Detect which cell encompasses the target text, then output its (X, Y) center coordinate. 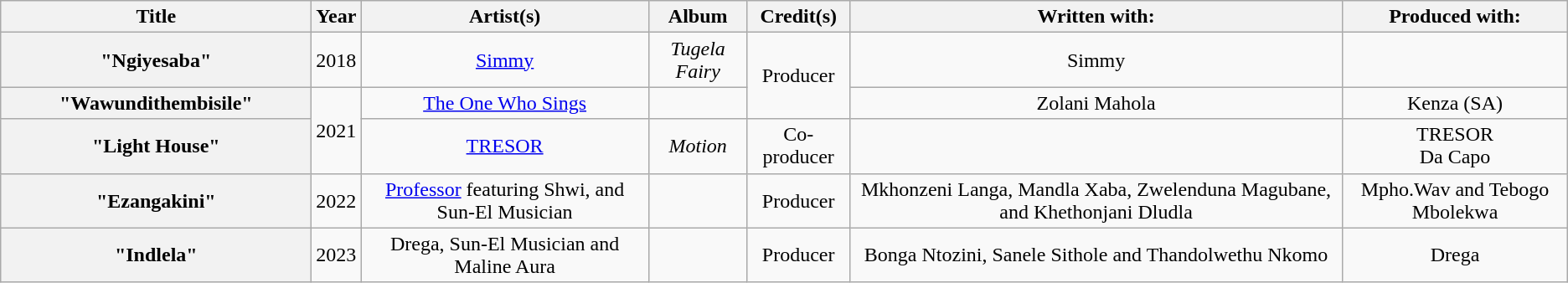
Written with: (1096, 17)
Credit(s) (798, 17)
Bonga Ntozini, Sanele Sithole and Thandolwethu Nkomo (1096, 255)
Produced with: (1456, 17)
Tugela Fairy (698, 60)
Drega, Sun-El Musician and Maline Aura (504, 255)
2022 (337, 201)
Mpho.Wav and Tebogo Mbolekwa (1456, 201)
The One Who Sings (504, 103)
2021 (337, 131)
Album (698, 17)
Mkhonzeni Langa, Mandla Xaba, Zwelenduna Magubane, and Khethonjani Dludla (1096, 201)
2018 (337, 60)
"Indlela" (156, 255)
Year (337, 17)
"Ngiyesaba" (156, 60)
"Light House" (156, 146)
Zolani Mahola (1096, 103)
"Ezangakini" (156, 201)
TRESOR (504, 146)
Artist(s) (504, 17)
Co-producer (798, 146)
"Wawundithembisile" (156, 103)
Kenza (SA) (1456, 103)
TRESORDa Capo (1456, 146)
Title (156, 17)
2023 (337, 255)
Motion (698, 146)
Drega (1456, 255)
Professor featuring Shwi, and Sun-El Musician (504, 201)
